Extract the (X, Y) coordinate from the center of the cell holding the provided text.  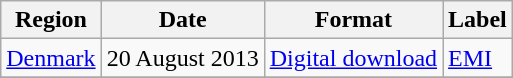
Digital download (353, 58)
Date (182, 20)
Format (353, 20)
EMI (478, 58)
Denmark (51, 58)
Label (478, 20)
20 August 2013 (182, 58)
Region (51, 20)
